Locate the cell with the specified text and output its (x, y) center coordinate. 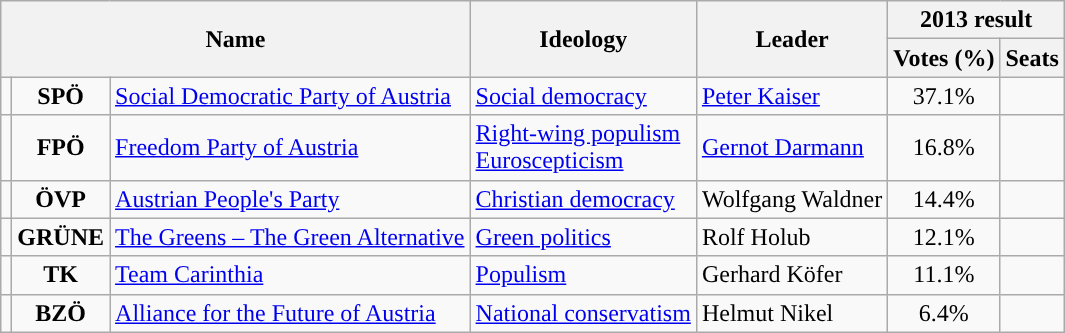
Gernot Darmann (792, 148)
12.1% (944, 237)
Austrian People's Party (290, 199)
Christian democracy (583, 199)
GRÜNE (61, 237)
Social democracy (583, 96)
Freedom Party of Austria (290, 148)
Leader (792, 39)
Peter Kaiser (792, 96)
37.1% (944, 96)
Gerhard Köfer (792, 275)
Right-wing populismEuroscepticism (583, 148)
BZÖ (61, 313)
6.4% (944, 313)
Green politics (583, 237)
The Greens – The Green Alternative (290, 237)
Social Democratic Party of Austria (290, 96)
Populism (583, 275)
Team Carinthia (290, 275)
Votes (%) (944, 58)
FPÖ (61, 148)
Wolfgang Waldner (792, 199)
Helmut Nikel (792, 313)
ÖVP (61, 199)
16.8% (944, 148)
SPÖ (61, 96)
Rolf Holub (792, 237)
11.1% (944, 275)
Alliance for the Future of Austria (290, 313)
Ideology (583, 39)
14.4% (944, 199)
2013 result (976, 20)
National conservatism (583, 313)
TK (61, 275)
Name (236, 39)
Seats (1032, 58)
